Provide the [X, Y] coordinate of the cell's center where the given text is located.  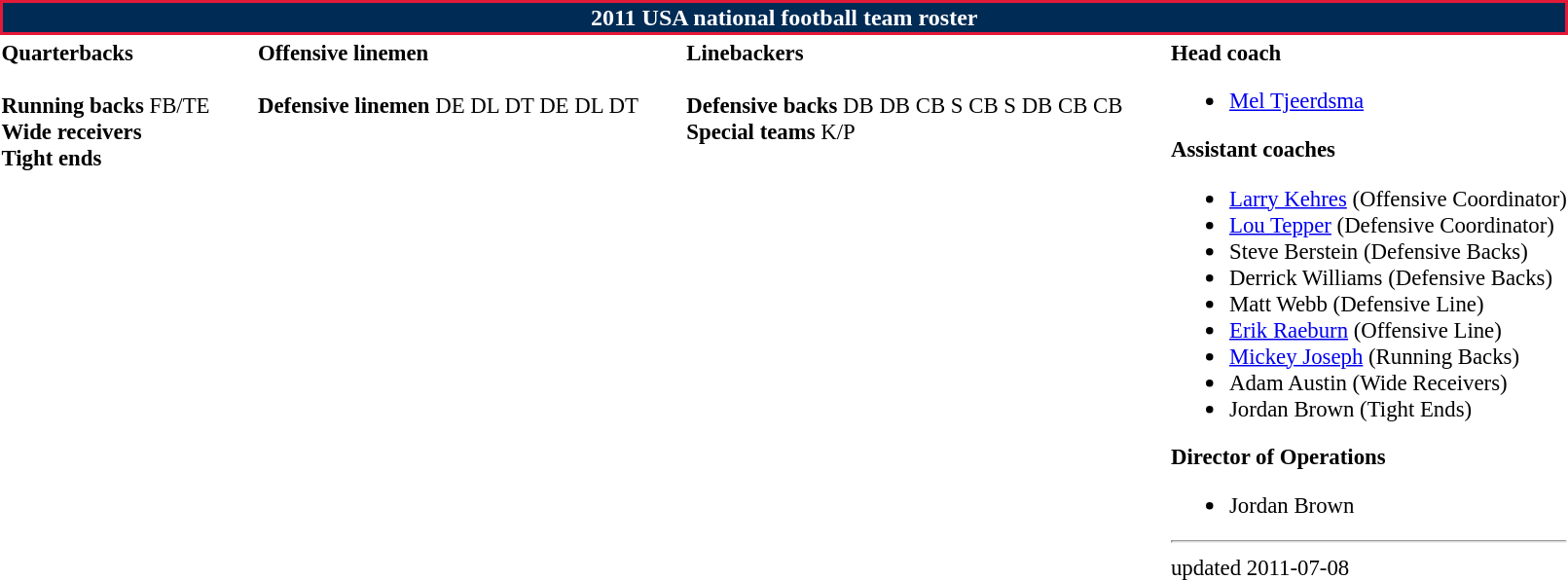
2011 USA national football team roster [784, 18]
